Pinpoint the cell where the given text exists, returning its (x, y) midpoint coordinate. 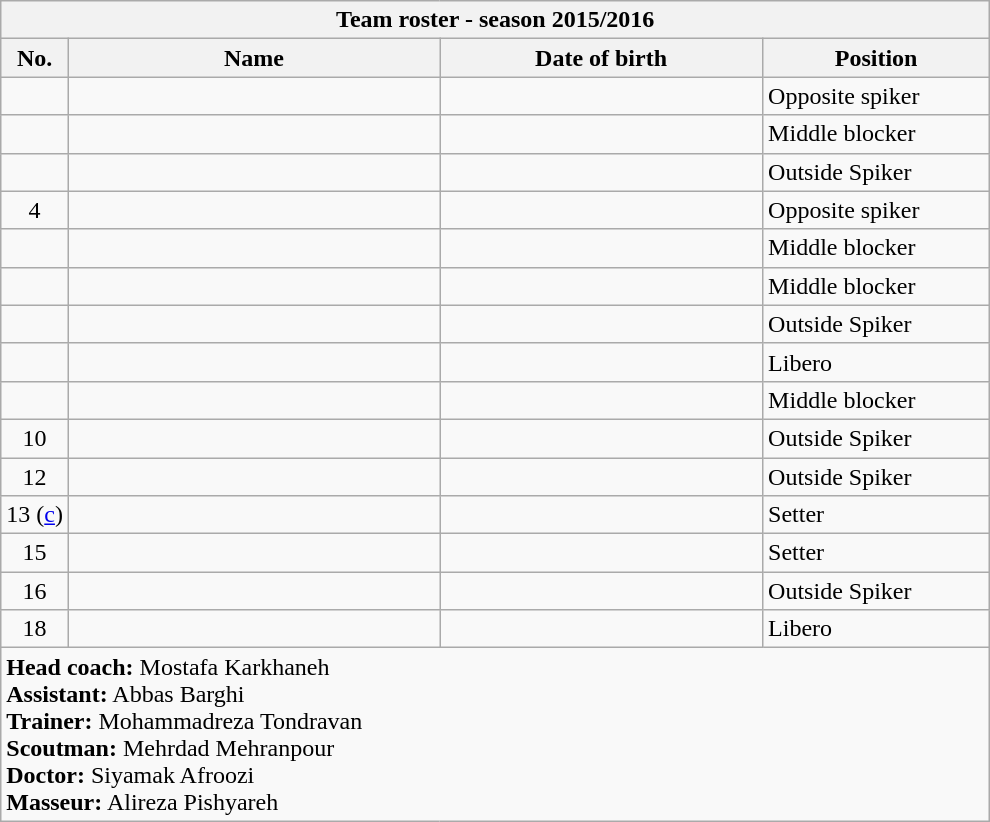
Name (254, 58)
18 (35, 629)
Date of birth (602, 58)
10 (35, 438)
15 (35, 553)
16 (35, 591)
4 (35, 210)
Position (876, 58)
Team roster - season 2015/2016 (496, 20)
No. (35, 58)
13 (c) (35, 515)
12 (35, 477)
